Scan for the cell matching the given text and deliver its (x, y) coordinate at center. 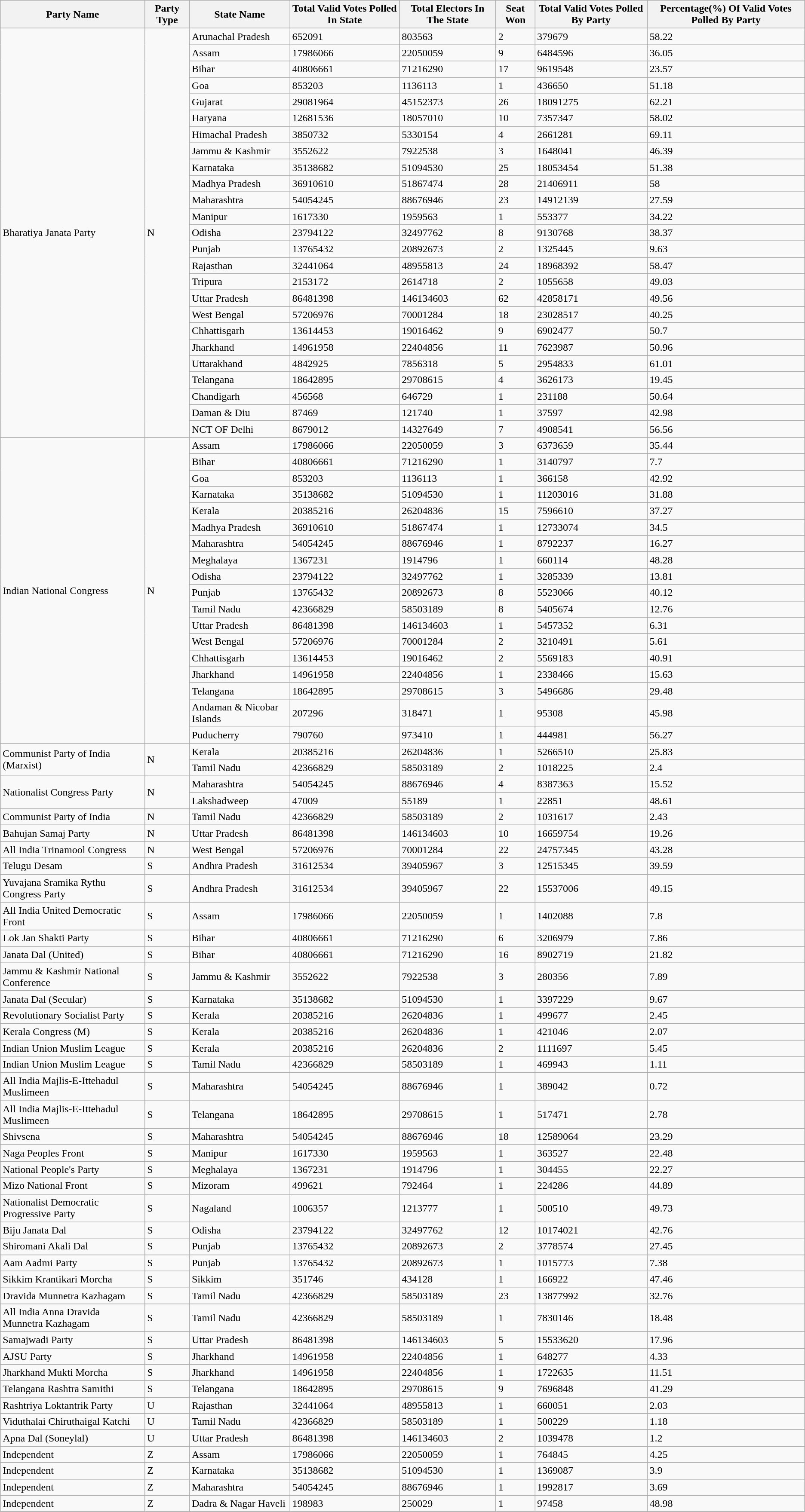
1325445 (591, 249)
Samajwadi Party (73, 1340)
6373659 (591, 445)
18053454 (591, 167)
3206979 (591, 938)
5457352 (591, 625)
198983 (345, 1503)
1722635 (591, 1373)
Seat Won (515, 15)
18968392 (591, 266)
Shivsena (73, 1137)
444981 (591, 735)
56.56 (726, 429)
646729 (448, 396)
Lok Jan Shakti Party (73, 938)
46.39 (726, 151)
7.89 (726, 976)
Total Valid Votes Polled In State (345, 15)
1015773 (591, 1263)
42.76 (726, 1230)
7596610 (591, 511)
69.11 (726, 135)
5.45 (726, 1048)
11 (515, 347)
973410 (448, 735)
61.01 (726, 364)
Mizo National Front (73, 1186)
56.27 (726, 735)
58.02 (726, 118)
Lakshadweep (240, 801)
Nagaland (240, 1208)
Aam Aadmi Party (73, 1263)
469943 (591, 1065)
Gujarat (240, 102)
2.03 (726, 1405)
18057010 (448, 118)
35.44 (726, 445)
14327649 (448, 429)
51.18 (726, 86)
16659754 (591, 833)
40.12 (726, 593)
8679012 (345, 429)
49.03 (726, 282)
51.38 (726, 167)
Biju Janata Dal (73, 1230)
25.83 (726, 752)
2.78 (726, 1115)
2338466 (591, 674)
Jammu & Kashmir National Conference (73, 976)
3.9 (726, 1471)
12681536 (345, 118)
2954833 (591, 364)
3397229 (591, 999)
27.45 (726, 1246)
AJSU Party (73, 1356)
3140797 (591, 462)
9130768 (591, 233)
17.96 (726, 1340)
95308 (591, 713)
1111697 (591, 1048)
13877992 (591, 1295)
3210491 (591, 642)
Chandigarh (240, 396)
12.76 (726, 609)
2661281 (591, 135)
12589064 (591, 1137)
48.28 (726, 560)
58.22 (726, 37)
0.72 (726, 1087)
7696848 (591, 1389)
2.43 (726, 817)
Andaman & Nicobar Islands (240, 713)
1.18 (726, 1422)
2153172 (345, 282)
13.81 (726, 576)
Mizoram (240, 1186)
42858171 (591, 298)
5569183 (591, 658)
40.91 (726, 658)
389042 (591, 1087)
18.48 (726, 1318)
23.57 (726, 69)
3778574 (591, 1246)
660114 (591, 560)
23028517 (591, 315)
803563 (448, 37)
379679 (591, 37)
State Name (240, 15)
9.67 (726, 999)
2.07 (726, 1031)
648277 (591, 1356)
7830146 (591, 1318)
2.4 (726, 768)
16.27 (726, 544)
Telangana Rashtra Samithi (73, 1389)
790760 (345, 735)
8387363 (591, 784)
Party Name (73, 15)
Apna Dal (Soneylal) (73, 1438)
38.37 (726, 233)
Rashtriya Loktantrik Party (73, 1405)
1039478 (591, 1438)
7.86 (726, 938)
456568 (345, 396)
500229 (591, 1422)
All India United Democratic Front (73, 916)
15 (515, 511)
351746 (345, 1279)
517471 (591, 1115)
Kerala Congress (M) (73, 1031)
Uttarakhand (240, 364)
24757345 (591, 850)
652091 (345, 37)
5266510 (591, 752)
Revolutionary Socialist Party (73, 1015)
17 (515, 69)
553377 (591, 216)
Indian National Congress (73, 590)
11.51 (726, 1373)
26 (515, 102)
1.2 (726, 1438)
45152373 (448, 102)
14912139 (591, 200)
Viduthalai Chiruthaigal Katchi (73, 1422)
7856318 (448, 364)
Haryana (240, 118)
62.21 (726, 102)
3850732 (345, 135)
Telugu Desam (73, 866)
Total Valid Votes Polled By Party (591, 15)
55189 (448, 801)
12 (515, 1230)
Puducherry (240, 735)
4842925 (345, 364)
27.59 (726, 200)
Daman & Diu (240, 413)
3626173 (591, 380)
Party Type (167, 15)
4.33 (726, 1356)
Nationalist Congress Party (73, 793)
421046 (591, 1031)
44.89 (726, 1186)
Sikkim (240, 1279)
9619548 (591, 69)
1402088 (591, 916)
21406911 (591, 184)
1018225 (591, 768)
Himachal Pradesh (240, 135)
2.45 (726, 1015)
Arunachal Pradesh (240, 37)
Dravida Munnetra Kazhagam (73, 1295)
8792237 (591, 544)
49.15 (726, 888)
16 (515, 955)
231188 (591, 396)
436650 (591, 86)
4908541 (591, 429)
36.05 (726, 53)
50.96 (726, 347)
499621 (345, 1186)
Janata Dal (United) (73, 955)
43.28 (726, 850)
Naga Peoples Front (73, 1153)
5.61 (726, 642)
366158 (591, 478)
22.27 (726, 1169)
166922 (591, 1279)
1006357 (345, 1208)
Tripura (240, 282)
21.82 (726, 955)
1055658 (591, 282)
97458 (591, 1503)
58.47 (726, 266)
37597 (591, 413)
34.22 (726, 216)
58 (726, 184)
1648041 (591, 151)
12733074 (591, 527)
47009 (345, 801)
1213777 (448, 1208)
87469 (345, 413)
31.88 (726, 495)
15.63 (726, 674)
Communist Party of India (Marxist) (73, 760)
7357347 (591, 118)
Dadra & Nagar Haveli (240, 1503)
250029 (448, 1503)
3.69 (726, 1487)
1369087 (591, 1471)
7 (515, 429)
Percentage(%) Of Valid Votes Polled By Party (726, 15)
Shiromani Akali Dal (73, 1246)
280356 (591, 976)
48.98 (726, 1503)
5330154 (448, 135)
29.48 (726, 691)
3285339 (591, 576)
2614718 (448, 282)
6484596 (591, 53)
6 (515, 938)
7623987 (591, 347)
7.8 (726, 916)
40.25 (726, 315)
7.7 (726, 462)
Janata Dal (Secular) (73, 999)
19.26 (726, 833)
4.25 (726, 1454)
Sikkim Krantikari Morcha (73, 1279)
5405674 (591, 609)
23.29 (726, 1137)
7.38 (726, 1263)
318471 (448, 713)
363527 (591, 1153)
6902477 (591, 331)
Total Electors In The State (448, 15)
660051 (591, 1405)
47.46 (726, 1279)
Yuvajana Sramika Rythu Congress Party (73, 888)
50.7 (726, 331)
434128 (448, 1279)
10174021 (591, 1230)
121740 (448, 413)
8902719 (591, 955)
49.73 (726, 1208)
28 (515, 184)
Jharkhand Mukti Morcha (73, 1373)
15537006 (591, 888)
19.45 (726, 380)
48.61 (726, 801)
45.98 (726, 713)
All India Trinamool Congress (73, 850)
50.64 (726, 396)
224286 (591, 1186)
29081964 (345, 102)
34.5 (726, 527)
792464 (448, 1186)
6.31 (726, 625)
National People's Party (73, 1169)
15533620 (591, 1340)
42.92 (726, 478)
1031617 (591, 817)
42.98 (726, 413)
49.56 (726, 298)
41.29 (726, 1389)
500510 (591, 1208)
15.52 (726, 784)
207296 (345, 713)
1.11 (726, 1065)
5523066 (591, 593)
5496686 (591, 691)
Bharatiya Janata Party (73, 233)
25 (515, 167)
62 (515, 298)
11203016 (591, 495)
9.63 (726, 249)
22.48 (726, 1153)
39.59 (726, 866)
499677 (591, 1015)
All India Anna Dravida Munnetra Kazhagam (73, 1318)
NCT OF Delhi (240, 429)
37.27 (726, 511)
764845 (591, 1454)
Bahujan Samaj Party (73, 833)
12515345 (591, 866)
24 (515, 266)
18091275 (591, 102)
22851 (591, 801)
32.76 (726, 1295)
304455 (591, 1169)
Communist Party of India (73, 817)
1992817 (591, 1487)
Nationalist Democratic Progressive Party (73, 1208)
